Search for the cell housing the specified text and yield its [X, Y] center coordinate. 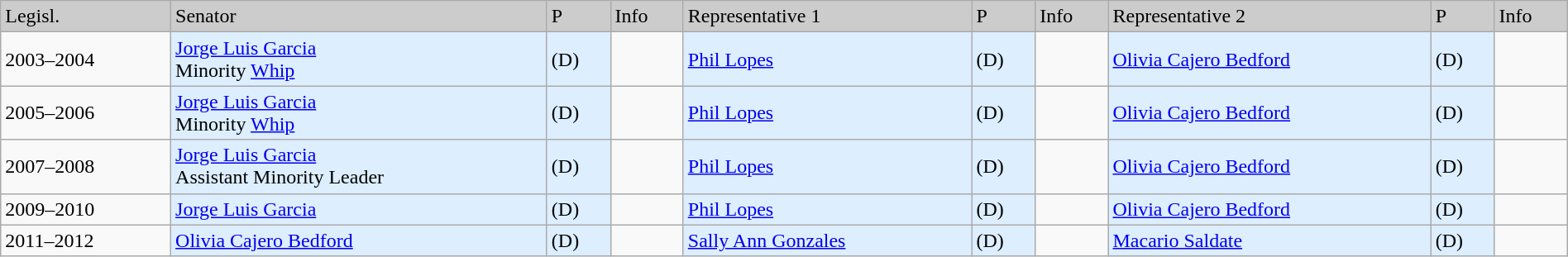
Jorge Luis Garcia Assistant Minority Leader [359, 167]
2003–2004 [86, 59]
2009–2010 [86, 209]
Representative 1 [827, 17]
Legisl. [86, 17]
Senator [359, 17]
2011–2012 [86, 240]
2005–2006 [86, 112]
2007–2008 [86, 167]
Sally Ann Gonzales [827, 240]
Jorge Luis Garcia [359, 209]
Representative 2 [1269, 17]
Macario Saldate [1269, 240]
